Output the [X, Y] coordinate of the center of the cell containing the given text.  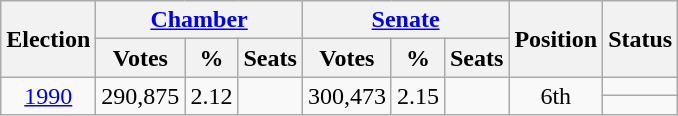
Status [640, 39]
1990 [48, 96]
Chamber [200, 20]
2.15 [418, 96]
Senate [406, 20]
Position [556, 39]
300,473 [346, 96]
2.12 [212, 96]
6th [556, 96]
290,875 [140, 96]
Election [48, 39]
